Output the [X, Y] coordinate of the center of the cell containing the given text.  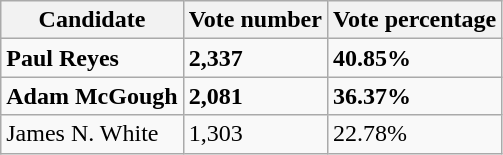
36.37% [414, 96]
Paul Reyes [92, 58]
Vote percentage [414, 20]
2,337 [255, 58]
22.78% [414, 134]
Candidate [92, 20]
Vote number [255, 20]
2,081 [255, 96]
James N. White [92, 134]
Adam McGough [92, 96]
40.85% [414, 58]
1,303 [255, 134]
